Capture the cell that displays the provided text and extract its [X, Y] central coordinate. 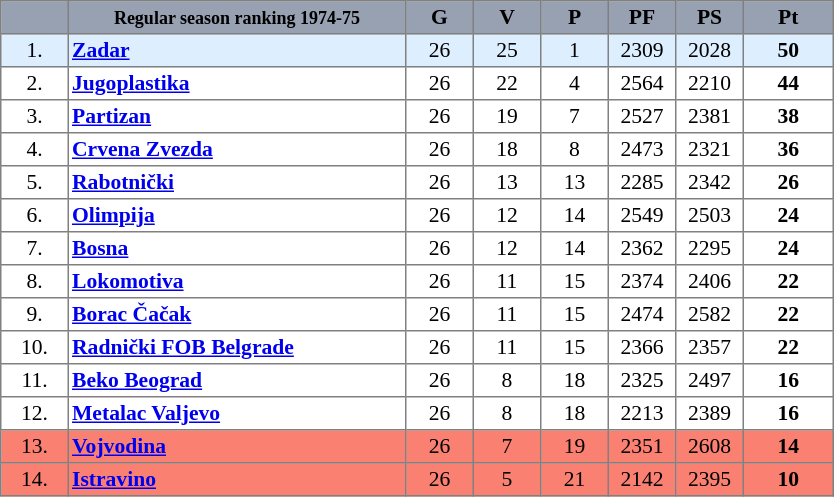
50 [788, 50]
2549 [642, 216]
2608 [710, 446]
Beko Beograd [237, 380]
Bosna [237, 248]
Jugoplastika [237, 84]
2351 [642, 446]
Partizan [237, 116]
2342 [710, 182]
2028 [710, 50]
10. [35, 348]
Zadar [237, 50]
4. [35, 150]
13. [35, 446]
2474 [642, 314]
11. [35, 380]
10 [788, 480]
2285 [642, 182]
38 [788, 116]
2295 [710, 248]
2582 [710, 314]
2374 [642, 282]
Istravino [237, 480]
2309 [642, 50]
21 [575, 480]
6. [35, 216]
PS [710, 18]
2362 [642, 248]
2564 [642, 84]
P [575, 18]
Radnički FOB Belgrade [237, 348]
44 [788, 84]
Olimpija [237, 216]
2366 [642, 348]
Regular season ranking 1974-75 [237, 18]
2527 [642, 116]
Borac Čačak [237, 314]
12. [35, 414]
2321 [710, 150]
Vojvodina [237, 446]
2473 [642, 150]
36 [788, 150]
2389 [710, 414]
2210 [710, 84]
PF [642, 18]
3. [35, 116]
2406 [710, 282]
2325 [642, 380]
Pt [788, 18]
9. [35, 314]
2213 [642, 414]
5 [507, 480]
7. [35, 248]
Metalac Valjevo [237, 414]
8. [35, 282]
2503 [710, 216]
2. [35, 84]
2395 [710, 480]
2142 [642, 480]
1. [35, 50]
4 [575, 84]
V [507, 18]
Lokomotiva [237, 282]
2381 [710, 116]
25 [507, 50]
2497 [710, 380]
2357 [710, 348]
14. [35, 480]
Crvena Zvezda [237, 150]
G [440, 18]
5. [35, 182]
Rabotnički [237, 182]
1 [575, 50]
